Determine the [x, y] coordinate at the center of the cell enclosing the given text.  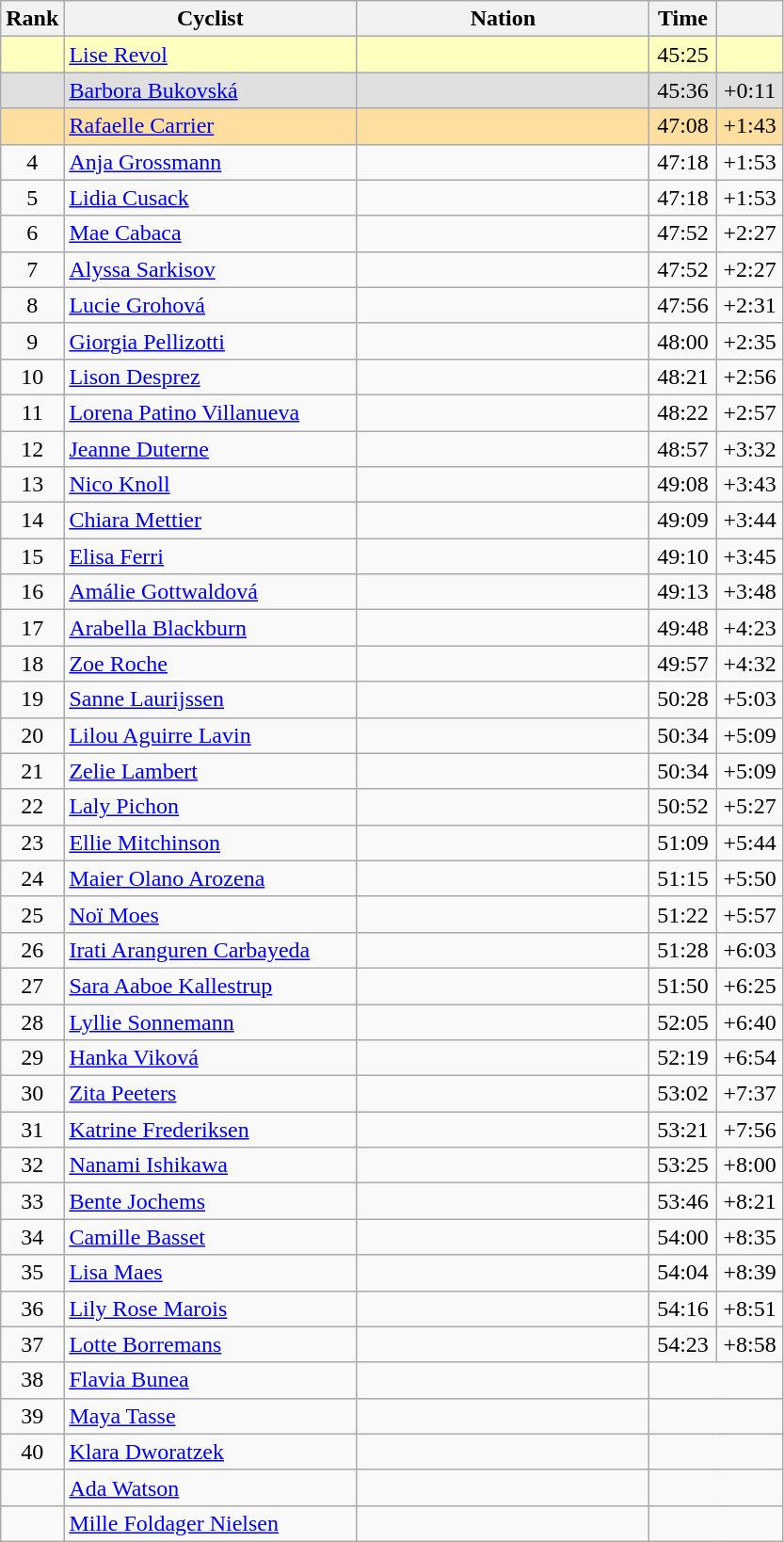
+6:25 [749, 986]
Anja Grossmann [211, 162]
22 [32, 807]
13 [32, 485]
47:08 [683, 126]
5 [32, 198]
36 [32, 1309]
+2:56 [749, 377]
Mae Cabaca [211, 233]
37 [32, 1344]
32 [32, 1165]
Lison Desprez [211, 377]
+1:43 [749, 126]
+8:35 [749, 1237]
+8:00 [749, 1165]
+5:27 [749, 807]
50:28 [683, 699]
28 [32, 1021]
Barbora Bukovská [211, 90]
+6:40 [749, 1021]
Alyssa Sarkisov [211, 269]
8 [32, 305]
Zelie Lambert [211, 771]
Hanka Viková [211, 1058]
10 [32, 377]
Ada Watson [211, 1487]
51:15 [683, 878]
+3:32 [749, 449]
+6:54 [749, 1058]
19 [32, 699]
31 [32, 1130]
25 [32, 914]
12 [32, 449]
+6:03 [749, 950]
53:02 [683, 1094]
+3:43 [749, 485]
51:50 [683, 986]
+4:32 [749, 664]
40 [32, 1452]
+2:57 [749, 412]
39 [32, 1416]
49:08 [683, 485]
49:09 [683, 521]
Irati Aranguren Carbayeda [211, 950]
Sara Aaboe Kallestrup [211, 986]
48:21 [683, 377]
54:16 [683, 1309]
Zita Peeters [211, 1094]
49:57 [683, 664]
Time [683, 19]
53:25 [683, 1165]
48:00 [683, 341]
53:21 [683, 1130]
+0:11 [749, 90]
26 [32, 950]
Arabella Blackburn [211, 628]
Lorena Patino Villanueva [211, 412]
21 [32, 771]
Chiara Mettier [211, 521]
Bente Jochems [211, 1201]
18 [32, 664]
Giorgia Pellizotti [211, 341]
4 [32, 162]
Camille Basset [211, 1237]
Lisa Maes [211, 1273]
Nanami Ishikawa [211, 1165]
49:10 [683, 556]
+7:56 [749, 1130]
45:25 [683, 55]
20 [32, 735]
Amálie Gottwaldová [211, 592]
29 [32, 1058]
48:22 [683, 412]
Nico Knoll [211, 485]
Zoe Roche [211, 664]
+3:45 [749, 556]
+2:31 [749, 305]
Elisa Ferri [211, 556]
16 [32, 592]
Laly Pichon [211, 807]
Katrine Frederiksen [211, 1130]
24 [32, 878]
Nation [503, 19]
33 [32, 1201]
53:46 [683, 1201]
+7:37 [749, 1094]
27 [32, 986]
Klara Dworatzek [211, 1452]
Maya Tasse [211, 1416]
+8:51 [749, 1309]
17 [32, 628]
Rank [32, 19]
Lyllie Sonnemann [211, 1021]
50:52 [683, 807]
54:23 [683, 1344]
+3:44 [749, 521]
35 [32, 1273]
7 [32, 269]
+8:39 [749, 1273]
+5:57 [749, 914]
Lucie Grohová [211, 305]
34 [32, 1237]
+8:21 [749, 1201]
Noï Moes [211, 914]
Lise Revol [211, 55]
Lilou Aguirre Lavin [211, 735]
+2:35 [749, 341]
51:09 [683, 843]
Lotte Borremans [211, 1344]
15 [32, 556]
Rafaelle Carrier [211, 126]
51:22 [683, 914]
Ellie Mitchinson [211, 843]
6 [32, 233]
38 [32, 1380]
Maier Olano Arozena [211, 878]
+8:58 [749, 1344]
Jeanne Duterne [211, 449]
45:36 [683, 90]
9 [32, 341]
49:48 [683, 628]
Lidia Cusack [211, 198]
52:19 [683, 1058]
47:56 [683, 305]
Mille Foldager Nielsen [211, 1523]
23 [32, 843]
+5:03 [749, 699]
30 [32, 1094]
+5:44 [749, 843]
54:00 [683, 1237]
Sanne Laurijssen [211, 699]
51:28 [683, 950]
11 [32, 412]
+5:50 [749, 878]
Flavia Bunea [211, 1380]
+4:23 [749, 628]
49:13 [683, 592]
+3:48 [749, 592]
48:57 [683, 449]
52:05 [683, 1021]
54:04 [683, 1273]
Cyclist [211, 19]
Lily Rose Marois [211, 1309]
14 [32, 521]
